Identify which cell holds the provided text, then report its [X, Y] central coordinate. 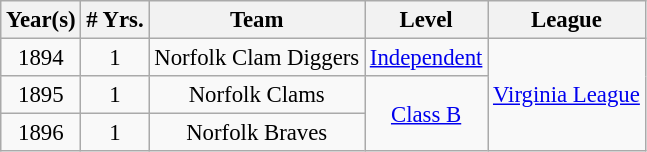
Independent [426, 58]
1896 [41, 133]
Virginia League [566, 96]
Norfolk Clam Diggers [257, 58]
Class B [426, 114]
Level [426, 20]
League [566, 20]
Norfolk Braves [257, 133]
Year(s) [41, 20]
# Yrs. [115, 20]
1895 [41, 95]
Team [257, 20]
Norfolk Clams [257, 95]
1894 [41, 58]
